Determine the (X, Y) coordinate at the center of the cell enclosing the given text.  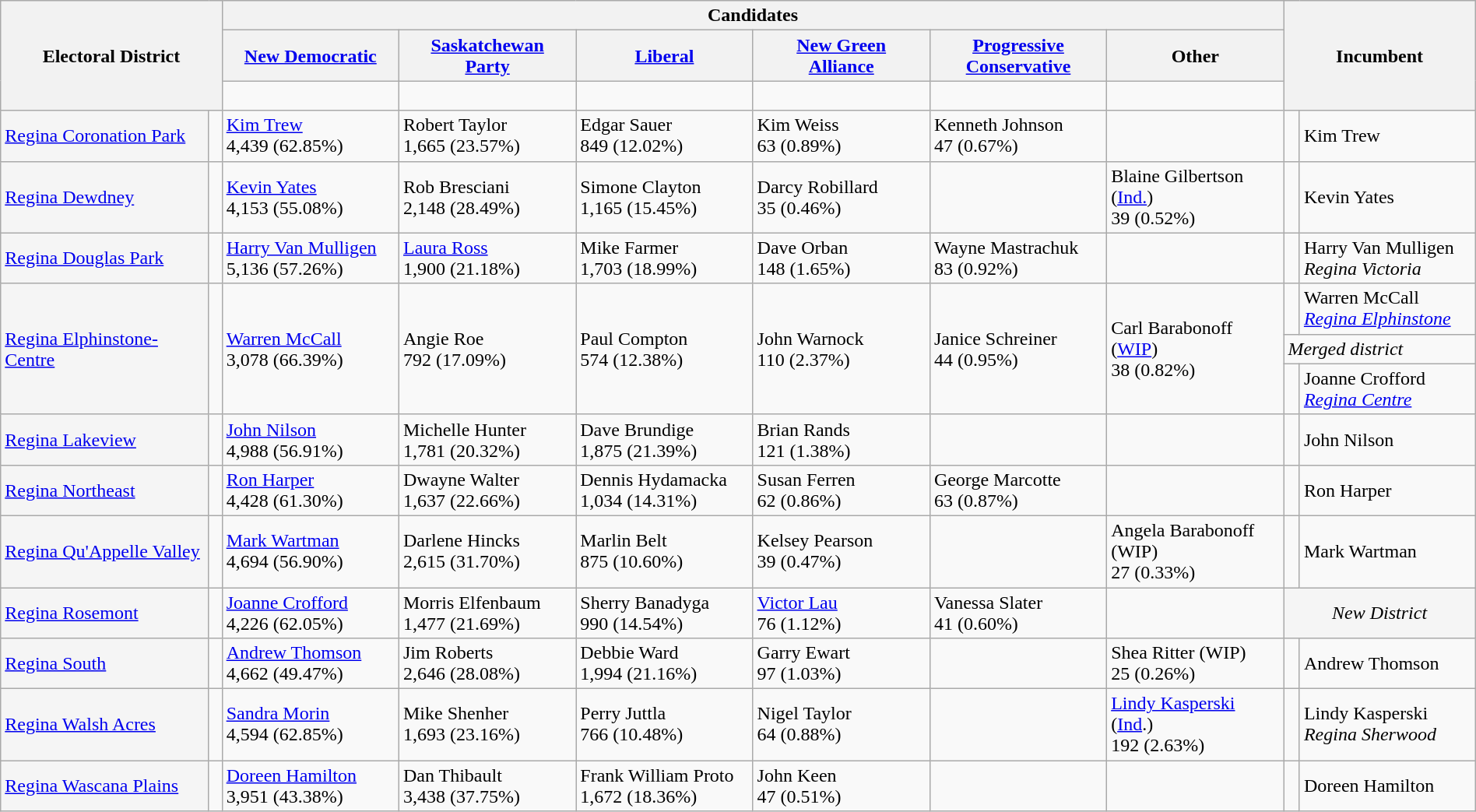
Edgar Sauer 849 (12.02%) (665, 135)
Kim Trew (1387, 135)
Kim Trew4,439 (62.85%) (310, 135)
Regina Wascana Plains (104, 786)
Sherry Banadyga 990 (14.54%) (665, 612)
Doreen Hamilton3,951 (43.38%) (310, 786)
Regina Rosemont (104, 612)
Dan Thibault 3,438 (37.75%) (487, 786)
New District (1379, 612)
Garry Ewart 97 (1.03%) (841, 663)
Nigel Taylor 64 (0.88%) (841, 725)
Doreen Hamilton (1387, 786)
Regina Dewdney (104, 197)
Other (1196, 56)
Regina Elphinstone-Centre (104, 349)
George Marcotte 63 (0.87%) (1018, 490)
Dennis Hydamacka 1,034 (14.31%) (665, 490)
John Nilson4,988 (56.91%) (310, 439)
Lindy Kasperski (Ind.)192 (2.63%) (1196, 725)
Regina Qu'Appelle Valley (104, 551)
Blaine Gilbertson (Ind.)39 (0.52%) (1196, 197)
Andrew Thomson 4,662 (49.47%) (310, 663)
Dwayne Walter 1,637 (22.66%) (487, 490)
ProgressiveConservative (1018, 56)
Perry Juttla766 (10.48%) (665, 725)
John Keen 47 (0.51%) (841, 786)
New GreenAlliance (841, 56)
Ron Harper (1387, 490)
Angie Roe 792 (17.09%) (487, 349)
John Nilson (1387, 439)
Regina Northeast (104, 490)
Regina Walsh Acres (104, 725)
Liberal (665, 56)
Shea Ritter (WIP)25 (0.26%) (1196, 663)
Debbie Ward 1,994 (21.16%) (665, 663)
Carl Barabonoff (WIP)38 (0.82%) (1196, 349)
Robert Taylor 1,665 (23.57%) (487, 135)
Warren McCall3,078 (66.39%) (310, 349)
Janice Schreiner 44 (0.95%) (1018, 349)
Sandra Morin4,594 (62.85%) (310, 725)
Candidates (753, 16)
Incumbent (1379, 56)
Lindy KasperskiRegina Sherwood (1387, 725)
Jim Roberts 2,646 (28.08%) (487, 663)
Regina Coronation Park (104, 135)
New Democratic (310, 56)
Warren McCallRegina Elphinstone (1387, 308)
Paul Compton 574 (12.38%) (665, 349)
Kenneth Johnson 47 (0.67%) (1018, 135)
Kim Weiss 63 (0.89%) (841, 135)
Regina South (104, 663)
Regina Douglas Park (104, 258)
Mark Wartman4,694 (56.90%) (310, 551)
Susan Ferren 62 (0.86%) (841, 490)
Dave Orban 148 (1.65%) (841, 258)
Rob Bresciani 2,148 (28.49%) (487, 197)
Angela Barabonoff (WIP)27 (0.33%) (1196, 551)
Harry Van Mulligen5,136 (57.26%) (310, 258)
Mark Wartman (1387, 551)
Harry Van MulligenRegina Victoria (1387, 258)
Brian Rands 121 (1.38%) (841, 439)
Marlin Belt 875 (10.60%) (665, 551)
Ron Harper4,428 (61.30%) (310, 490)
Merged district (1379, 349)
Mike Shenher 1,693 (23.16%) (487, 725)
Simone Clayton 1,165 (15.45%) (665, 197)
Victor Lau 76 (1.12%) (841, 612)
Andrew Thomson (1387, 663)
Morris Elfenbaum 1,477 (21.69%) (487, 612)
Regina Lakeview (104, 439)
Laura Ross 1,900 (21.18%) (487, 258)
Darcy Robillard 35 (0.46%) (841, 197)
Kevin Yates4,153 (55.08%) (310, 197)
Kelsey Pearson 39 (0.47%) (841, 551)
Vanessa Slater 41 (0.60%) (1018, 612)
SaskatchewanParty (487, 56)
Darlene Hincks 2,615 (31.70%) (487, 551)
Electoral District (111, 56)
Joanne Crofford4,226 (62.05%) (310, 612)
John Warnock 110 (2.37%) (841, 349)
Joanne CroffordRegina Centre (1387, 389)
Mike Farmer 1,703 (18.99%) (665, 258)
Frank William Proto1,672 (18.36%) (665, 786)
Michelle Hunter 1,781 (20.32%) (487, 439)
Dave Brundige 1,875 (21.39%) (665, 439)
Wayne Mastrachuk 83 (0.92%) (1018, 258)
Kevin Yates (1387, 197)
